Capture the cell that displays the provided text and extract its (x, y) central coordinate. 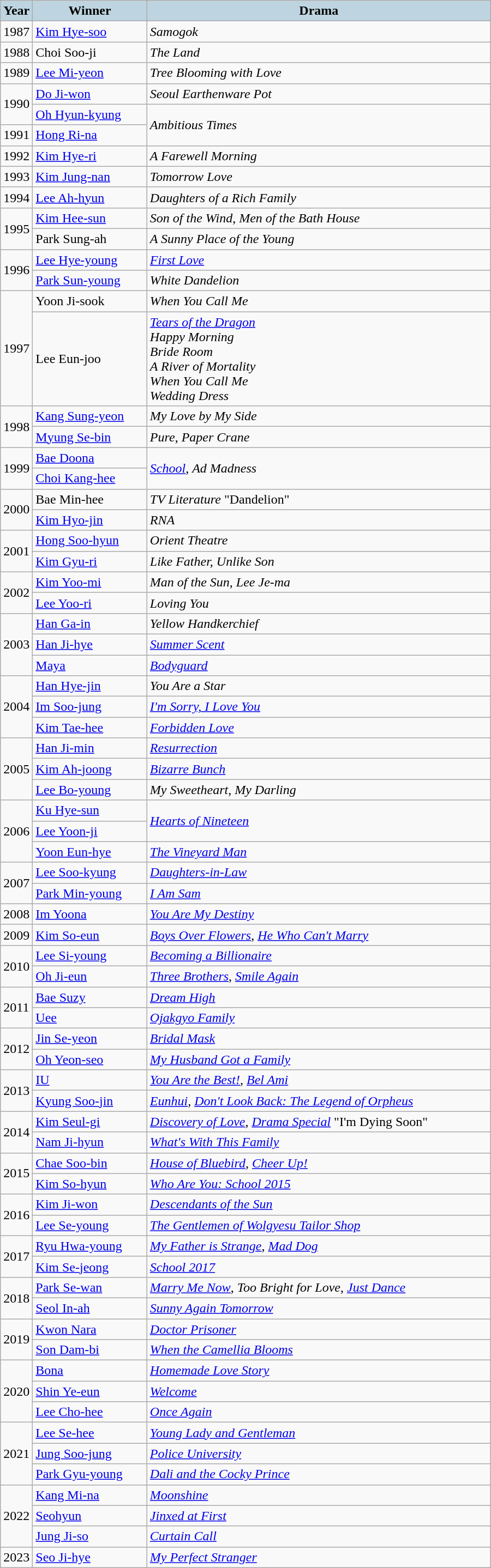
When the Camellia Blooms (319, 1350)
Tree Blooming with Love (319, 73)
Sunny Again Tomorrow (319, 1308)
Lee Cho-hee (90, 1412)
I Am Sam (319, 893)
Seo Ji-hye (90, 1557)
White Dandelion (319, 281)
First Love (319, 260)
Kim Hye-soo (90, 32)
Bae Min-hee (90, 499)
Year (16, 11)
Tears of the DragonHappy Morning Bride RoomA River of MortalityWhen You Call MeWedding Dress (319, 359)
Resurrection (319, 748)
2013 (16, 1091)
Kim Hye-ri (90, 156)
Kim Hyo-jin (90, 520)
Moonshine (319, 1495)
School, Ad Madness (319, 468)
IU (90, 1080)
My Sweetheart, My Darling (319, 790)
Choi Soo-ji (90, 52)
2015 (16, 1173)
Jin Se-yeon (90, 1039)
2016 (16, 1215)
Like Father, Unlike Son (319, 561)
School 2017 (319, 1267)
Oh Ji-eun (90, 976)
My Love by My Side (319, 416)
Han Ji-hye (90, 644)
Marry Me Now, Too Bright for Love, Just Dance (319, 1287)
2014 (16, 1132)
2006 (16, 831)
2004 (16, 707)
Hong Ri-na (90, 135)
2019 (16, 1340)
Dream High (319, 997)
You Are a Star (319, 686)
Bae Doona (90, 458)
Lee Hye-young (90, 260)
Bae Suzy (90, 997)
2000 (16, 510)
A Farewell Morning (319, 156)
Maya (90, 665)
Kang Mi-na (90, 1495)
Kim Se-jeong (90, 1267)
Kang Sung-yeon (90, 416)
1987 (16, 32)
Lee Si-young (90, 955)
Kwon Nara (90, 1329)
Descendants of the Sun (319, 1204)
1990 (16, 104)
Ambitious Times (319, 125)
Loving You (319, 603)
2009 (16, 935)
The Vineyard Man (319, 852)
2022 (16, 1516)
Winner (90, 11)
Kyung Soo-jin (90, 1101)
Shin Ye-eun (90, 1391)
The Gentlemen of Wolgyesu Tailor Shop (319, 1225)
Han Ji-min (90, 748)
Myung Se-bin (90, 437)
2003 (16, 644)
Lee Yoo-ri (90, 603)
Im Soo-jung (90, 707)
2020 (16, 1391)
Once Again (319, 1412)
2011 (16, 1007)
Oh Hyun-kyung (90, 114)
Park Gyu-young (90, 1474)
Kim Ji-won (90, 1204)
Man of the Sun, Lee Je-ma (319, 582)
Summer Scent (319, 644)
1989 (16, 73)
When You Call Me (319, 301)
Lee Mi-yeon (90, 73)
Bizarre Bunch (319, 769)
Han Ga-in (90, 623)
2005 (16, 769)
My Husband Got a Family (319, 1060)
Hearts of Nineteen (319, 821)
My Father is Strange, Mad Dog (319, 1246)
My Perfect Stranger (319, 1557)
Ojakgyo Family (319, 1018)
Jung Soo-jung (90, 1454)
Lee Eun-joo (90, 359)
Ku Hye-sun (90, 810)
Park Min-young (90, 893)
2018 (16, 1298)
Kim Yoo-mi (90, 582)
Kim Gyu-ri (90, 561)
1994 (16, 197)
Who Are You: School 2015 (319, 1184)
1993 (16, 177)
Eunhui, Don't Look Back: The Legend of Orpheus (319, 1101)
Welcome (319, 1391)
Son Dam-bi (90, 1350)
Lee Bo-young (90, 790)
2023 (16, 1557)
1991 (16, 135)
Orient Theatre (319, 541)
Lee Soo-kyung (90, 873)
1998 (16, 427)
2007 (16, 883)
Yoon Ji-sook (90, 301)
Bodyguard (319, 665)
Park Se-wan (90, 1287)
Nam Ji-hyun (90, 1142)
Kim Seul-gi (90, 1122)
Boys Over Flowers, He Who Can't Marry (319, 935)
1996 (16, 270)
Lee Se-young (90, 1225)
Drama (319, 11)
Uee (90, 1018)
Kim Tae-hee (90, 728)
Do Ji-won (90, 94)
A Sunny Place of the Young (319, 239)
Dali and the Cocky Prince (319, 1474)
Han Hye-jin (90, 686)
Son of the Wind, Men of the Bath House (319, 218)
Tomorrow Love (319, 177)
Daughters-in-Law (319, 873)
1992 (16, 156)
Lee Se-hee (90, 1433)
RNA (319, 520)
The Land (319, 52)
Kim Hee-sun (90, 218)
Bona (90, 1371)
Forbidden Love (319, 728)
Chae Soo-bin (90, 1163)
Lee Ah-hyun (90, 197)
Kim So-eun (90, 935)
Daughters of a Rich Family (319, 197)
Im Yoona (90, 914)
2017 (16, 1256)
You Are My Destiny (319, 914)
Bridal Mask (319, 1039)
1988 (16, 52)
1995 (16, 228)
Jung Ji-so (90, 1536)
Seoul Earthenware Pot (319, 94)
1997 (16, 349)
You Are the Best!, Bel Ami (319, 1080)
2002 (16, 592)
Curtain Call (319, 1536)
Discovery of Love, Drama Special "I'm Dying Soon" (319, 1122)
2010 (16, 966)
Young Lady and Gentleman (319, 1433)
Yoon Eun-hye (90, 852)
House of Bluebird, Cheer Up! (319, 1163)
I'm Sorry, I Love You (319, 707)
Yellow Handkerchief (319, 623)
Kim So-hyun (90, 1184)
Police University (319, 1454)
Ryu Hwa-young (90, 1246)
Pure, Paper Crane (319, 437)
Doctor Prisoner (319, 1329)
2021 (16, 1454)
2008 (16, 914)
Choi Kang-hee (90, 479)
Seohyun (90, 1516)
Park Sung-ah (90, 239)
1999 (16, 468)
Park Sun-young (90, 281)
Oh Yeon-seo (90, 1060)
TV Literature "Dandelion" (319, 499)
Samogok (319, 32)
Kim Jung-nan (90, 177)
2001 (16, 551)
Lee Yoon-ji (90, 831)
Kim Ah-joong (90, 769)
2012 (16, 1049)
Hong Soo-hyun (90, 541)
What's With This Family (319, 1142)
Seol In-ah (90, 1308)
Three Brothers, Smile Again (319, 976)
Homemade Love Story (319, 1371)
Jinxed at First (319, 1516)
Becoming a Billionaire (319, 955)
